Find where the given text appears and provide that cell's center as (X, Y) coordinate. 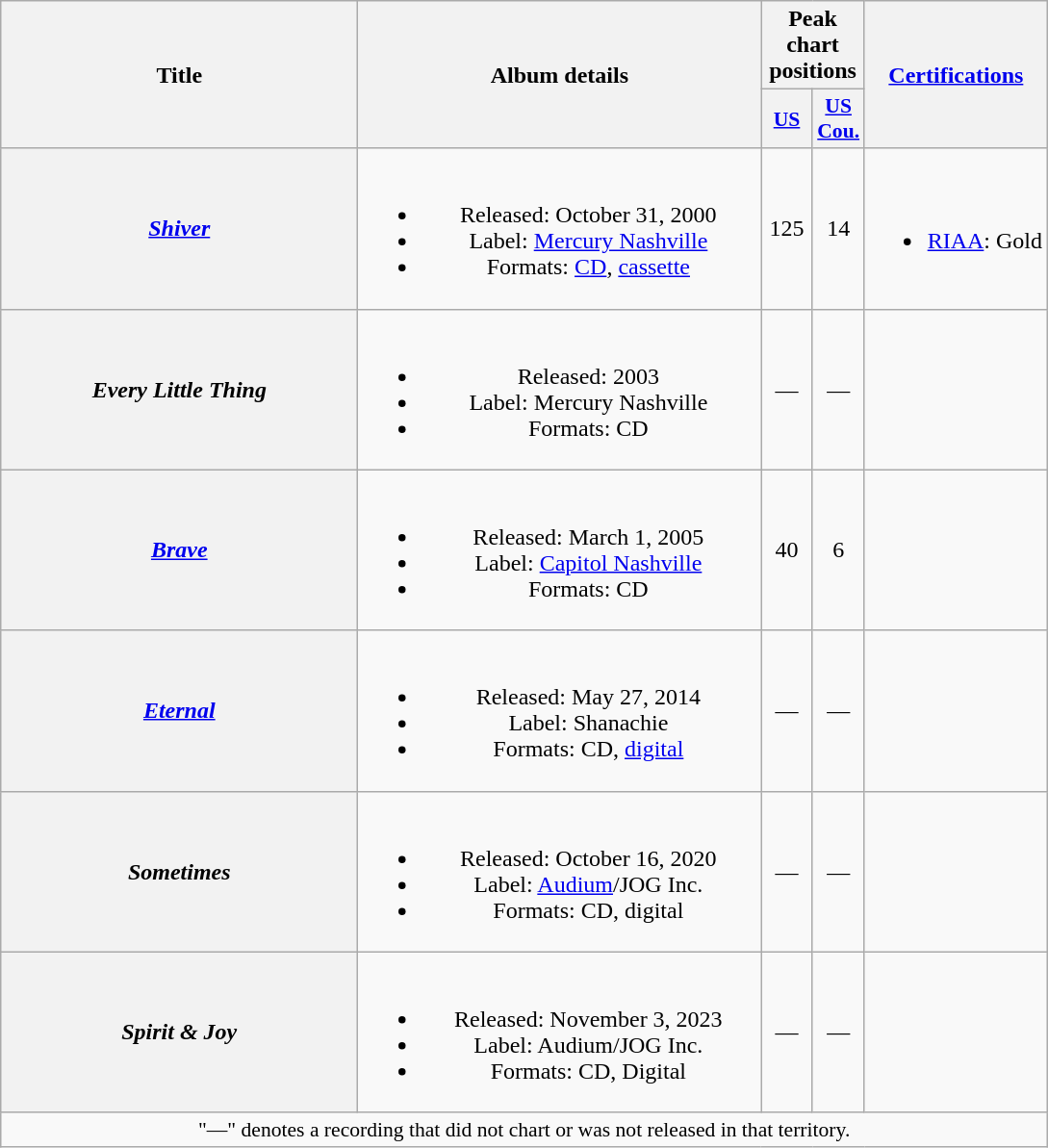
6 (838, 550)
USCou. (838, 119)
Brave (179, 550)
Peak chart positions (812, 45)
Released: May 27, 2014Label: ShanachieFormats: CD, digital (560, 710)
US (787, 119)
125 (787, 229)
Sometimes (179, 872)
Spirit & Joy (179, 1032)
Released: October 16, 2020Label: Audium/JOG Inc.Formats: CD, digital (560, 872)
Title (179, 75)
Shiver (179, 229)
Released: 2003Label: Mercury NashvilleFormats: CD (560, 389)
Released: November 3, 2023Label: Audium/JOG Inc.Formats: CD, Digital (560, 1032)
Album details (560, 75)
Certifications (956, 75)
Every Little Thing (179, 389)
Released: March 1, 2005Label: Capitol NashvilleFormats: CD (560, 550)
RIAA: Gold (956, 229)
Eternal (179, 710)
"—" denotes a recording that did not chart or was not released in that territory. (524, 1130)
14 (838, 229)
40 (787, 550)
Released: October 31, 2000Label: Mercury NashvilleFormats: CD, cassette (560, 229)
